Output the [x, y] coordinate of the center of the cell containing the given text.  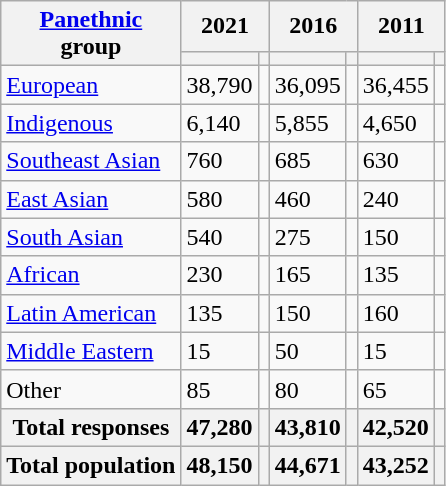
230 [220, 275]
50 [308, 351]
160 [396, 313]
43,810 [308, 427]
630 [396, 161]
4,650 [396, 123]
African [91, 275]
240 [396, 199]
Other [91, 389]
42,520 [396, 427]
65 [396, 389]
580 [220, 199]
47,280 [220, 427]
Southeast Asian [91, 161]
2021 [225, 26]
2016 [313, 26]
38,790 [220, 85]
Indigenous [91, 123]
Middle Eastern [91, 351]
Total population [91, 465]
48,150 [220, 465]
Panethnicgroup [91, 34]
44,671 [308, 465]
5,855 [308, 123]
South Asian [91, 237]
36,455 [396, 85]
685 [308, 161]
80 [308, 389]
85 [220, 389]
540 [220, 237]
European [91, 85]
Total responses [91, 427]
460 [308, 199]
2011 [401, 26]
275 [308, 237]
6,140 [220, 123]
165 [308, 275]
36,095 [308, 85]
East Asian [91, 199]
Latin American [91, 313]
760 [220, 161]
43,252 [396, 465]
